Determine the [X, Y] coordinate at the center of the cell enclosing the given text.  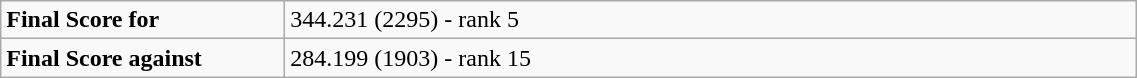
284.199 (1903) - rank 15 [711, 58]
Final Score for [143, 20]
344.231 (2295) - rank 5 [711, 20]
Final Score against [143, 58]
